Search for the cell housing the specified text and yield its (x, y) center coordinate. 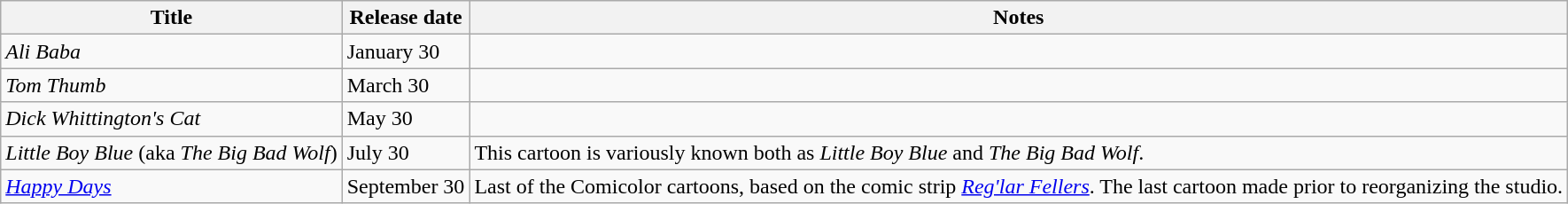
Dick Whittington's Cat (172, 119)
July 30 (406, 153)
Notes (1019, 18)
Little Boy Blue (aka The Big Bad Wolf) (172, 153)
Tom Thumb (172, 85)
Happy Days (172, 186)
January 30 (406, 51)
This cartoon is variously known both as Little Boy Blue and The Big Bad Wolf. (1019, 153)
Title (172, 18)
March 30 (406, 85)
Last of the Comicolor cartoons, based on the comic strip Reg'lar Fellers. The last cartoon made prior to reorganizing the studio. (1019, 186)
Release date (406, 18)
Ali Baba (172, 51)
September 30 (406, 186)
May 30 (406, 119)
